Output the [x, y] coordinate of the center of the cell containing the given text.  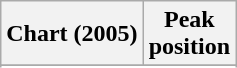
Chart (2005) [72, 34]
Peakposition [189, 34]
